Identify which cell holds the provided text, then report its (x, y) central coordinate. 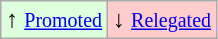
↑ Promoted (54, 20)
↓ Relegated (162, 20)
